Return the [x, y] coordinate for the center point of the cell that contains the specified text.  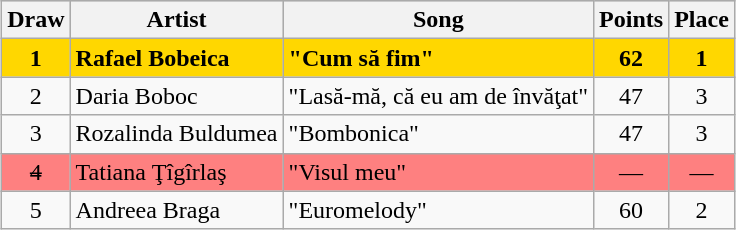
Andreea Braga [176, 210]
Rozalinda Buldumea [176, 134]
Song [438, 20]
Artist [176, 20]
5 [36, 210]
4 [36, 172]
"Visul meu" [438, 172]
62 [632, 58]
Rafael Bobeica [176, 58]
Points [632, 20]
"Lasă-mă, că eu am de învăţat" [438, 96]
Daria Boboc [176, 96]
60 [632, 210]
"Euromelody" [438, 210]
"Cum să fim" [438, 58]
Tatiana Ţîgîrlaş [176, 172]
Draw [36, 20]
"Bombonica" [438, 134]
Place [702, 20]
